Search for the cell housing the specified text and yield its (x, y) center coordinate. 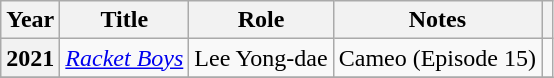
Racket Boys (124, 58)
2021 (30, 58)
Year (30, 20)
Notes (437, 20)
Role (261, 20)
Cameo (Episode 15) (437, 58)
Lee Yong-dae (261, 58)
Title (124, 20)
